Pinpoint the cell where the given text exists, returning its (X, Y) midpoint coordinate. 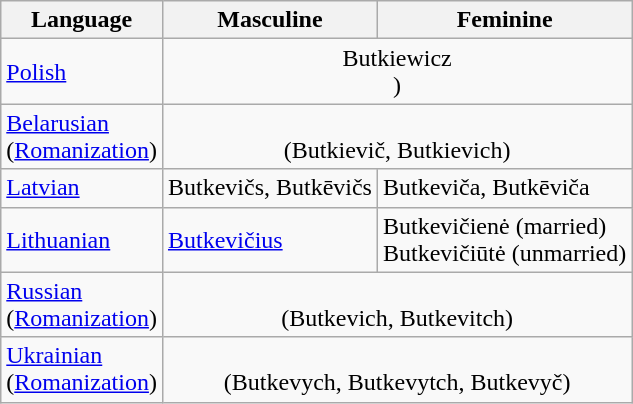
Polish (82, 72)
Butkeviča, Butkēviča (504, 188)
Latvian (82, 188)
(Butkievič, Butkievich) (396, 136)
Butkevičs, Butkēvičs (270, 188)
Ukrainian (Romanization) (82, 370)
Lithuanian (82, 240)
Language (82, 20)
Belarusian (Romanization) (82, 136)
(Butkevych, Butkevytch, Butkevyč) (396, 370)
Butkevičius (270, 240)
Feminine (504, 20)
Russian (Romanization) (82, 304)
Butkevičienė (married)Butkevičiūtė (unmarried) (504, 240)
Butkiewicz ) (396, 72)
Masculine (270, 20)
(Butkevich, Butkevitch) (396, 304)
